Return (X, Y) of the center of cell containing provided text 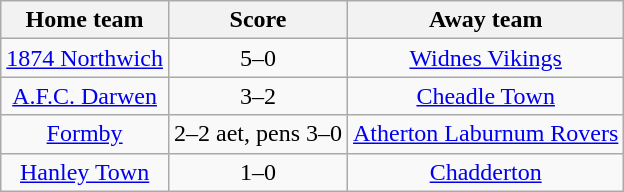
Away team (486, 20)
Formby (85, 134)
Hanley Town (85, 172)
Home team (85, 20)
Chadderton (486, 172)
5–0 (258, 58)
2–2 aet, pens 3–0 (258, 134)
Cheadle Town (486, 96)
Widnes Vikings (486, 58)
A.F.C. Darwen (85, 96)
1874 Northwich (85, 58)
Atherton Laburnum Rovers (486, 134)
Score (258, 20)
3–2 (258, 96)
1–0 (258, 172)
